Return [x, y] of the center of cell containing provided text 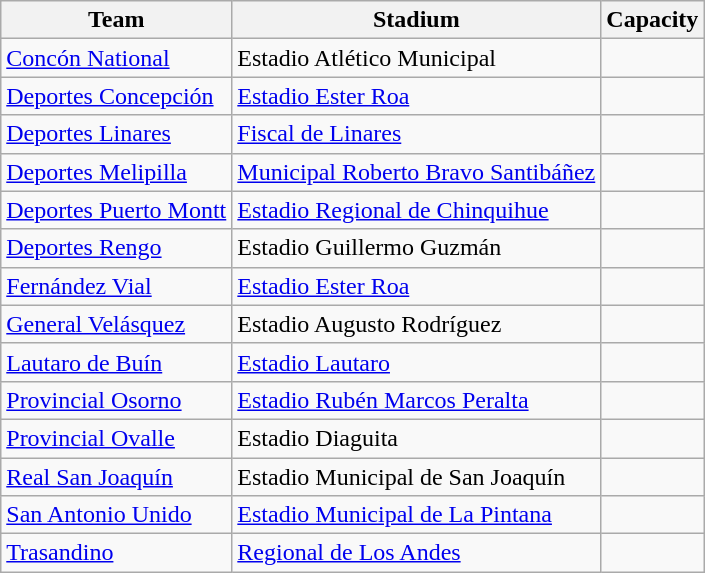
General Velásquez [116, 324]
Estadio Municipal de La Pintana [416, 515]
Fernández Vial [116, 286]
Deportes Rengo [116, 248]
Trasandino [116, 553]
Estadio Regional de Chinquihue [416, 210]
Team [116, 20]
San Antonio Unido [116, 515]
Estadio Guillermo Guzmán [416, 248]
Estadio Atlético Municipal [416, 58]
Lautaro de Buín [116, 362]
Estadio Municipal de San Joaquín [416, 477]
Deportes Melipilla [116, 172]
Estadio Augusto Rodríguez [416, 324]
Municipal Roberto Bravo Santibáñez [416, 172]
Provincial Ovalle [116, 438]
Real San Joaquín [116, 477]
Fiscal de Linares [416, 134]
Estadio Diaguita [416, 438]
Stadium [416, 20]
Estadio Rubén Marcos Peralta [416, 400]
Provincial Osorno [116, 400]
Estadio Lautaro [416, 362]
Capacity [652, 20]
Concón National [116, 58]
Deportes Puerto Montt [116, 210]
Deportes Linares [116, 134]
Regional de Los Andes [416, 553]
Deportes Concepción [116, 96]
